Detect which cell encompasses the target text, then output its (X, Y) center coordinate. 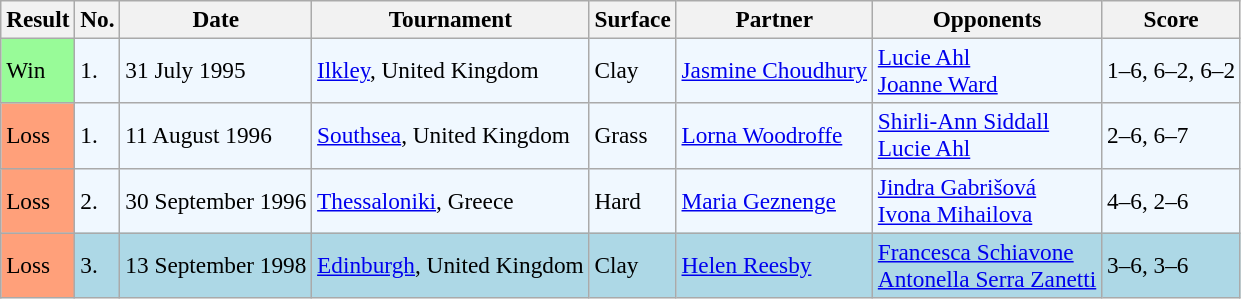
11 August 1996 (216, 136)
Jasmine Choudhury (774, 70)
Result (38, 19)
3. (98, 264)
Edinburgh, United Kingdom (450, 264)
Shirli-Ann Siddall Lucie Ahl (986, 136)
2. (98, 200)
Grass (632, 136)
4–6, 2–6 (1172, 200)
Hard (632, 200)
3–6, 3–6 (1172, 264)
Francesca Schiavone Antonella Serra Zanetti (986, 264)
Jindra Gabrišová Ivona Mihailova (986, 200)
Opponents (986, 19)
Date (216, 19)
2–6, 6–7 (1172, 136)
Tournament (450, 19)
Win (38, 70)
Helen Reesby (774, 264)
1–6, 6–2, 6–2 (1172, 70)
Thessaloniki, Greece (450, 200)
Surface (632, 19)
Maria Geznenge (774, 200)
Score (1172, 19)
31 July 1995 (216, 70)
Ilkley, United Kingdom (450, 70)
No. (98, 19)
30 September 1996 (216, 200)
Southsea, United Kingdom (450, 136)
Partner (774, 19)
Lucie Ahl Joanne Ward (986, 70)
Lorna Woodroffe (774, 136)
13 September 1998 (216, 264)
